Capture the cell that displays the provided text and extract its [x, y] central coordinate. 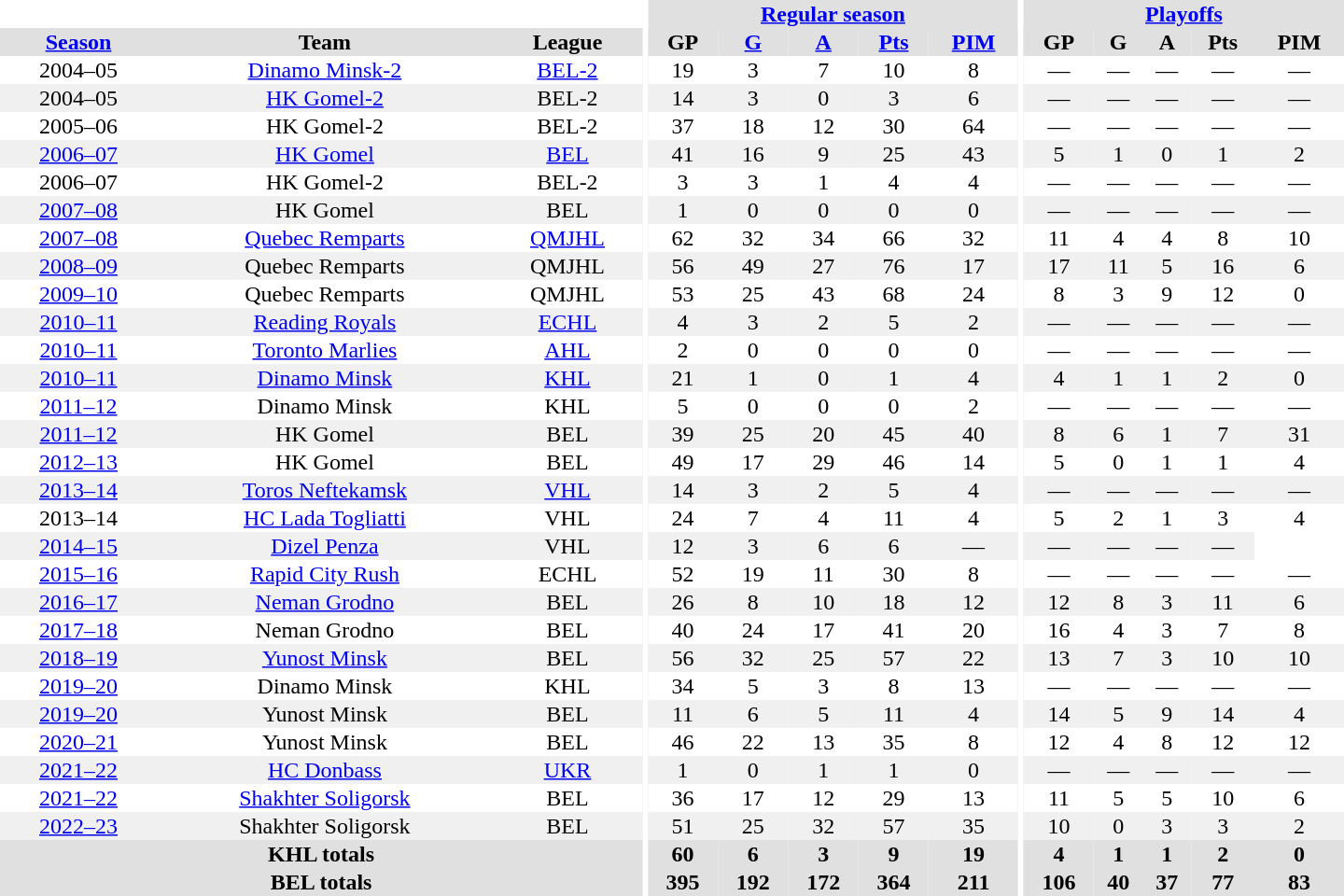
UKR [567, 770]
62 [683, 238]
31 [1299, 434]
51 [683, 826]
2012–13 [78, 462]
211 [973, 882]
106 [1058, 882]
2016–17 [78, 602]
60 [683, 854]
45 [894, 434]
2017–18 [78, 630]
Season [78, 42]
66 [894, 238]
League [567, 42]
BEL totals [321, 882]
21 [683, 378]
Playoffs [1183, 14]
HC Lada Togliatti [325, 518]
AHL [567, 350]
2018–19 [78, 658]
Rapid City Rush [325, 574]
2015–16 [78, 574]
52 [683, 574]
Toronto Marlies [325, 350]
Regular season [833, 14]
Toros Neftekamsk [325, 490]
Dinamo Minsk-2 [325, 70]
2020–21 [78, 742]
53 [683, 294]
364 [894, 882]
2008–09 [78, 266]
68 [894, 294]
HC Donbass [325, 770]
2014–15 [78, 546]
192 [752, 882]
172 [823, 882]
27 [823, 266]
2009–10 [78, 294]
Team [325, 42]
KHL totals [321, 854]
2005–06 [78, 126]
26 [683, 602]
83 [1299, 882]
39 [683, 434]
2022–23 [78, 826]
Dizel Penza [325, 546]
36 [683, 798]
Reading Royals [325, 322]
395 [683, 882]
76 [894, 266]
64 [973, 126]
77 [1223, 882]
